Scan for the cell matching the given text and deliver its [x, y] coordinate at center. 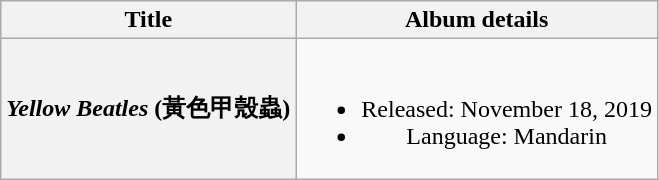
Title [148, 20]
Released: November 18, 2019Language: Mandarin [477, 109]
Yellow Beatles (黃色甲殼蟲) [148, 109]
Album details [477, 20]
